Output the (x, y) coordinate of the center of the cell containing the given text.  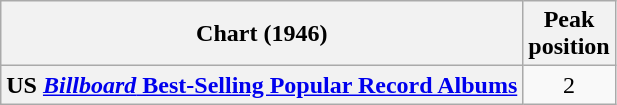
2 (569, 85)
US Billboard Best-Selling Popular Record Albums (262, 85)
Chart (1946) (262, 34)
Peakposition (569, 34)
